Search for the cell housing the specified text and yield its [X, Y] center coordinate. 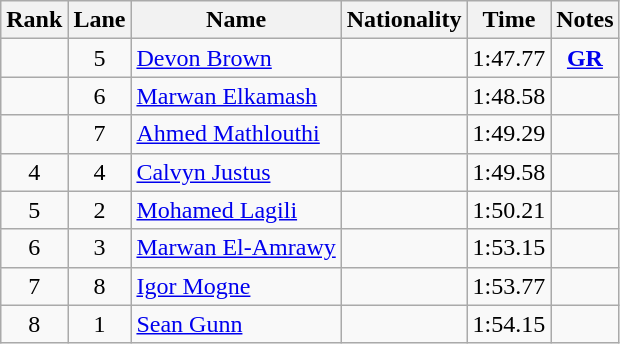
1 [100, 324]
1:53.77 [509, 286]
1:53.15 [509, 248]
Rank [34, 20]
Marwan Elkamash [236, 96]
Sean Gunn [236, 324]
Igor Mogne [236, 286]
3 [100, 248]
Ahmed Mathlouthi [236, 134]
1:50.21 [509, 210]
Lane [100, 20]
1:47.77 [509, 58]
Nationality [404, 20]
1:49.58 [509, 172]
1:48.58 [509, 96]
Mohamed Lagili [236, 210]
1:54.15 [509, 324]
1:49.29 [509, 134]
Notes [585, 20]
2 [100, 210]
Time [509, 20]
GR [585, 58]
Marwan El-Amrawy [236, 248]
Name [236, 20]
Devon Brown [236, 58]
Calvyn Justus [236, 172]
